Return the (x, y) coordinate for the center point of the cell that contains the specified text.  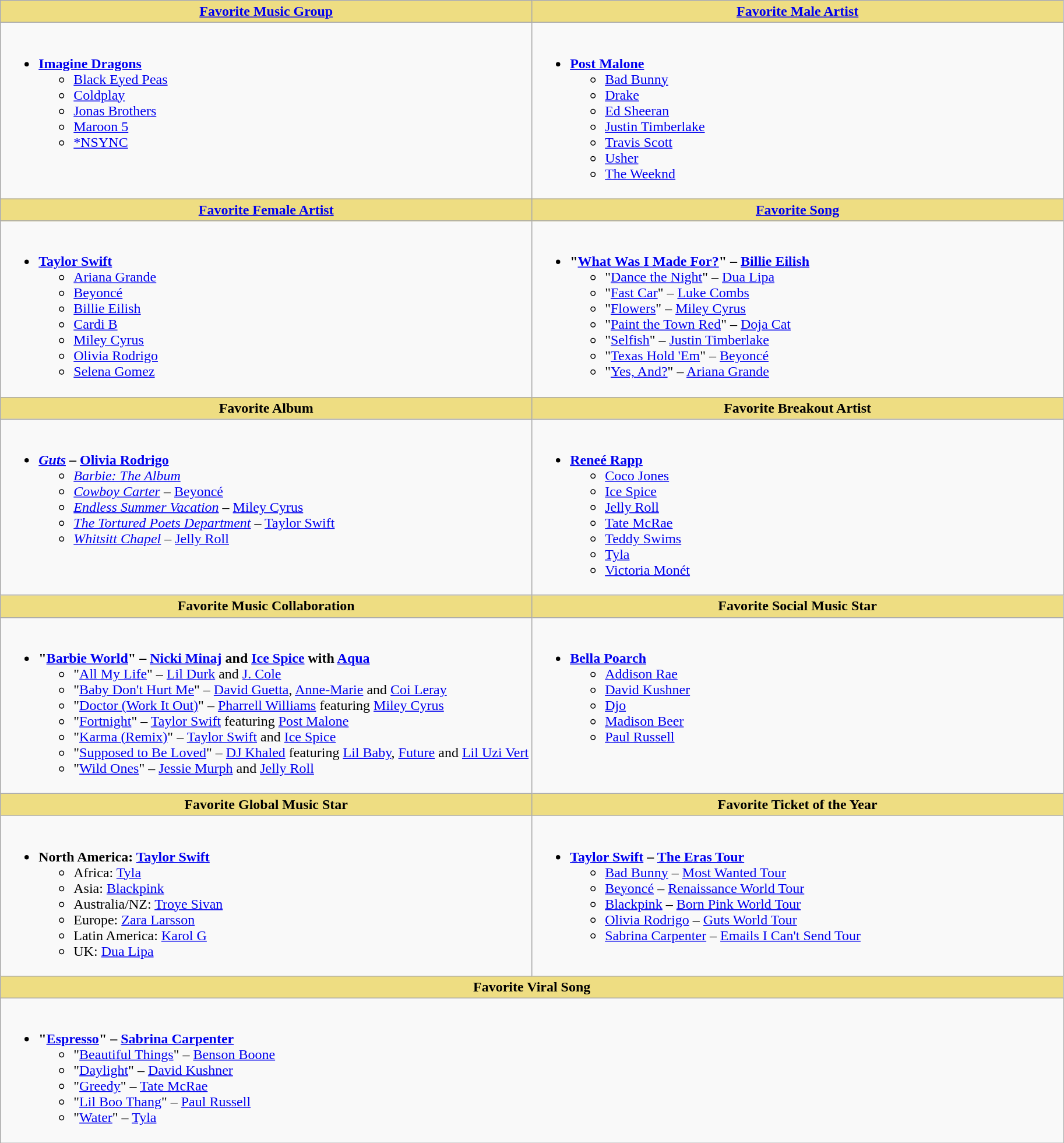
North America: Taylor SwiftAfrica: TylaAsia: BlackpinkAustralia/NZ: Troye SivanEurope: Zara LarssonLatin America: Karol GUK: Dua Lipa (266, 895)
Favorite Male Artist (798, 12)
Favorite Global Music Star (266, 804)
Reneé RappCoco JonesIce SpiceJelly RollTate McRaeTeddy SwimsTylaVictoria Monét (798, 507)
Bella PoarchAddison RaeDavid KushnerDjoMadison BeerPaul Russell (798, 705)
Favorite Album (266, 408)
Favorite Ticket of the Year (798, 804)
Favorite Social Music Star (798, 606)
Favorite Viral Song (532, 987)
Favorite Music Group (266, 12)
Taylor SwiftAriana GrandeBeyoncéBillie EilishCardi BMiley CyrusOlivia RodrigoSelena Gomez (266, 309)
Post MaloneBad BunnyDrakeEd SheeranJustin TimberlakeTravis ScottUsherThe Weeknd (798, 111)
Favorite Female Artist (266, 210)
Favorite Song (798, 210)
Favorite Breakout Artist (798, 408)
Favorite Music Collaboration (266, 606)
Imagine DragonsBlack Eyed PeasColdplayJonas BrothersMaroon 5*NSYNC (266, 111)
